Output the (x, y) coordinate of the center of the cell containing the given text.  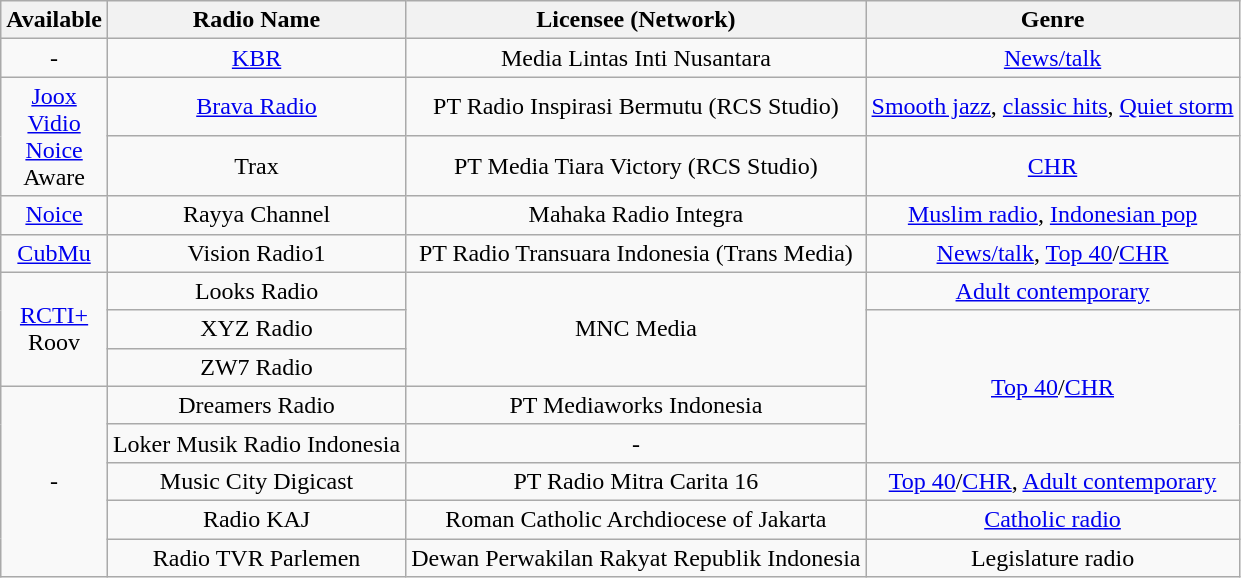
Catholic radio (1052, 519)
Genre (1052, 20)
ZW7 Radio (256, 367)
PT Mediaworks Indonesia (636, 405)
Looks Radio (256, 291)
MNC Media (636, 329)
Dewan Perwakilan Rakyat Republik Indonesia (636, 557)
Legislature radio (1052, 557)
Trax (256, 166)
News/talk (1052, 58)
Dreamers Radio (256, 405)
Smooth jazz, classic hits, Quiet storm (1052, 107)
XYZ Radio (256, 329)
CHR (1052, 166)
Radio KAJ (256, 519)
Mahaka Radio Integra (636, 215)
Adult contemporary (1052, 291)
RCTI+Roov (54, 329)
Available (54, 20)
Rayya Channel (256, 215)
Radio Name (256, 20)
Top 40/CHR (1052, 386)
CubMu (54, 253)
Vision Radio1 (256, 253)
Media Lintas Inti Nusantara (636, 58)
Muslim radio, Indonesian pop (1052, 215)
PT Radio Inspirasi Bermutu (RCS Studio) (636, 107)
Loker Musik Radio Indonesia (256, 443)
Noice (54, 215)
Roman Catholic Archdiocese of Jakarta (636, 519)
Licensee (Network) (636, 20)
News/talk, Top 40/CHR (1052, 253)
PT Radio Mitra Carita 16 (636, 481)
PT Media Tiara Victory (RCS Studio) (636, 166)
PT Radio Transuara Indonesia (Trans Media) (636, 253)
Top 40/CHR, Adult contemporary (1052, 481)
Brava Radio (256, 107)
Radio TVR Parlemen (256, 557)
Music City Digicast (256, 481)
JooxVidioNoiceAware (54, 136)
KBR (256, 58)
